From the cell containing the given text, extract its center point as (X, Y) coordinate. 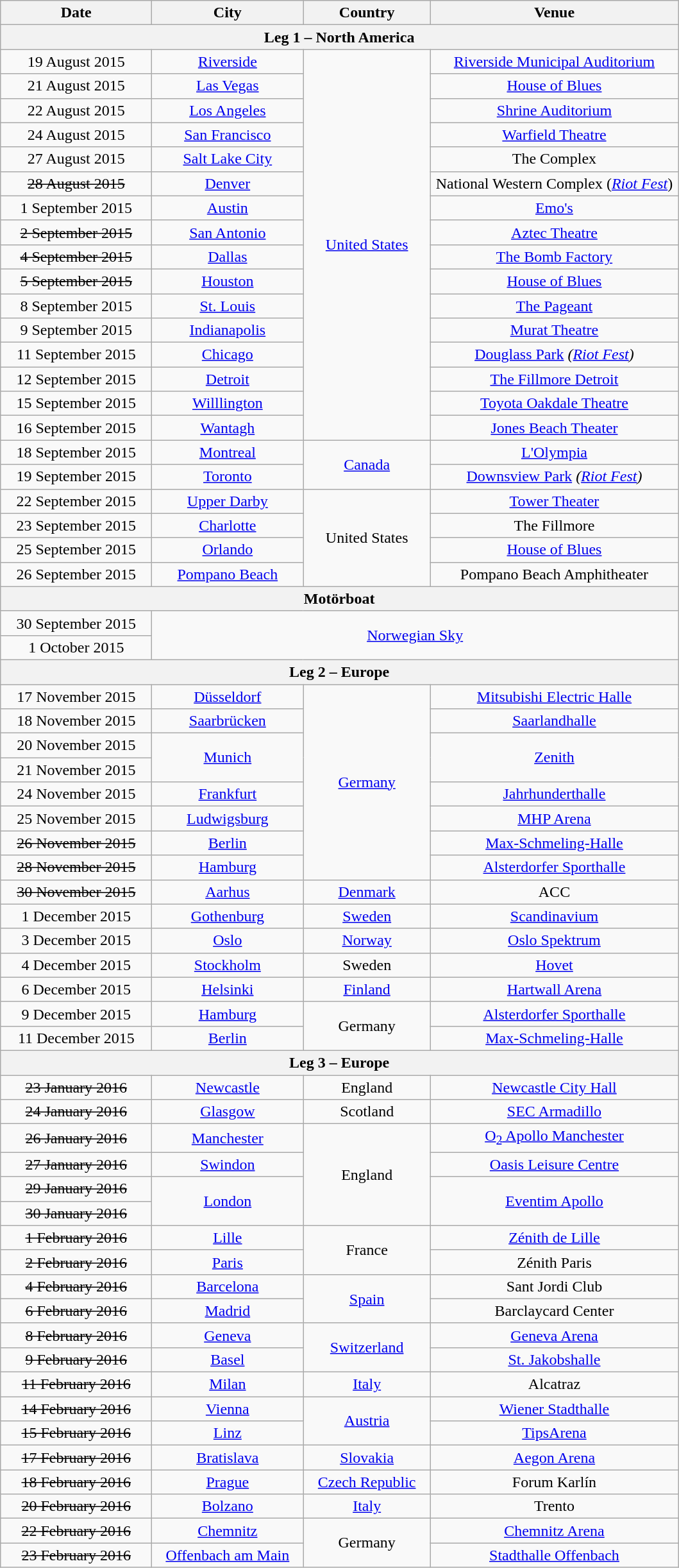
Switzerland (367, 1347)
Jones Beach Theater (554, 428)
19 August 2015 (76, 62)
Oslo (228, 941)
Venue (554, 13)
1 October 2015 (76, 647)
Linz (228, 1433)
29 January 2016 (76, 1189)
Oslo Spektrum (554, 941)
22 February 2016 (76, 1531)
Austin (228, 208)
9 December 2015 (76, 1014)
Norwegian Sky (415, 635)
Saarlandhalle (554, 721)
Gothenburg (228, 916)
Chemnitz (228, 1531)
Wantagh (228, 428)
26 November 2015 (76, 843)
Barcelona (228, 1286)
Hovet (554, 965)
Sant Jordi Club (554, 1286)
The Fillmore (554, 525)
9 September 2015 (76, 330)
Newcastle (228, 1087)
Orlando (228, 550)
30 September 2015 (76, 623)
Denver (228, 183)
5 September 2015 (76, 281)
1 February 2016 (76, 1238)
21 November 2015 (76, 770)
Emo's (554, 208)
St. Jakobshalle (554, 1359)
Zenith (554, 758)
The Complex (554, 159)
Riverside (228, 62)
20 February 2016 (76, 1506)
Downsview Park (Riot Fest) (554, 477)
4 December 2015 (76, 965)
26 September 2015 (76, 574)
18 February 2016 (76, 1482)
France (367, 1250)
14 February 2016 (76, 1409)
MHP Arena (554, 819)
Scotland (367, 1112)
9 February 2016 (76, 1359)
28 November 2015 (76, 867)
Warfield Theatre (554, 135)
6 February 2016 (76, 1311)
Spain (367, 1299)
Eventim Apollo (554, 1201)
11 September 2015 (76, 355)
L'Olympia (554, 452)
30 November 2015 (76, 892)
24 November 2015 (76, 794)
Swindon (228, 1164)
Offenbach am Main (228, 1555)
Motörboat (340, 599)
Bolzano (228, 1506)
24 January 2016 (76, 1112)
8 February 2016 (76, 1335)
Düsseldorf (228, 696)
Zénith de Lille (554, 1238)
Bratislava (228, 1458)
Oasis Leisure Centre (554, 1164)
Country (367, 13)
1 December 2015 (76, 916)
4 September 2015 (76, 257)
Milan (228, 1385)
Norway (367, 941)
Pompano Beach Amphitheater (554, 574)
11 December 2015 (76, 1038)
Douglass Park (Riot Fest) (554, 355)
London (228, 1201)
Prague (228, 1482)
Wiener Stadthalle (554, 1409)
SEC Armadillo (554, 1112)
Austria (367, 1421)
8 September 2015 (76, 306)
Salt Lake City (228, 159)
Aegon Arena (554, 1458)
Slovakia (367, 1458)
Denmark (367, 892)
19 September 2015 (76, 477)
28 August 2015 (76, 183)
The Pageant (554, 306)
Geneva (228, 1335)
2 September 2015 (76, 232)
4 February 2016 (76, 1286)
26 January 2016 (76, 1138)
Stadthalle Offenbach (554, 1555)
Dallas (228, 257)
Riverside Municipal Auditorium (554, 62)
Scandinavium (554, 916)
Czech Republic (367, 1482)
Charlotte (228, 525)
Jahrhunderthalle (554, 794)
12 September 2015 (76, 379)
17 November 2015 (76, 696)
TipsArena (554, 1433)
23 September 2015 (76, 525)
27 August 2015 (76, 159)
Toronto (228, 477)
Vienna (228, 1409)
Helsinki (228, 989)
Las Vegas (228, 86)
San Antonio (228, 232)
Stockholm (228, 965)
Willlington (228, 404)
2 February 2016 (76, 1262)
3 December 2015 (76, 941)
30 January 2016 (76, 1213)
Leg 1 – North America (340, 37)
Pompano Beach (228, 574)
Barclaycard Center (554, 1311)
Leg 3 – Europe (340, 1062)
O2 Apollo Manchester (554, 1138)
17 February 2016 (76, 1458)
Upper Darby (228, 501)
Chemnitz Arena (554, 1531)
15 February 2016 (76, 1433)
24 August 2015 (76, 135)
Mitsubishi Electric Halle (554, 696)
22 August 2015 (76, 110)
Detroit (228, 379)
Trento (554, 1506)
National Western Complex (Riot Fest) (554, 183)
Frankfurt (228, 794)
Chicago (228, 355)
Basel (228, 1359)
Finland (367, 989)
Zénith Paris (554, 1262)
Leg 2 – Europe (340, 672)
Saarbrücken (228, 721)
25 November 2015 (76, 819)
The Fillmore Detroit (554, 379)
City (228, 13)
18 September 2015 (76, 452)
Newcastle City Hall (554, 1087)
Murat Theatre (554, 330)
Lille (228, 1238)
27 January 2016 (76, 1164)
Aarhus (228, 892)
Indianapolis (228, 330)
Forum Karlín (554, 1482)
Canada (367, 464)
Toyota Oakdale Theatre (554, 404)
20 November 2015 (76, 746)
Los Angeles (228, 110)
ACC (554, 892)
Paris (228, 1262)
1 September 2015 (76, 208)
Geneva Arena (554, 1335)
St. Louis (228, 306)
11 February 2016 (76, 1385)
18 November 2015 (76, 721)
23 February 2016 (76, 1555)
Shrine Auditorium (554, 110)
Aztec Theatre (554, 232)
21 August 2015 (76, 86)
Tower Theater (554, 501)
Madrid (228, 1311)
Montreal (228, 452)
The Bomb Factory (554, 257)
Ludwigsburg (228, 819)
25 September 2015 (76, 550)
Date (76, 13)
6 December 2015 (76, 989)
15 September 2015 (76, 404)
Glasgow (228, 1112)
Munich (228, 758)
23 January 2016 (76, 1087)
San Francisco (228, 135)
Manchester (228, 1138)
16 September 2015 (76, 428)
22 September 2015 (76, 501)
Houston (228, 281)
Alcatraz (554, 1385)
Hartwall Arena (554, 989)
